Determine the [X, Y] coordinate at the center of the cell enclosing the given text.  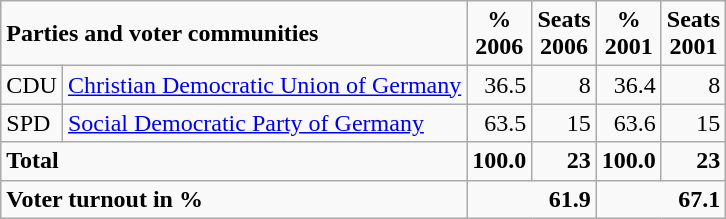
Voter turnout in % [234, 199]
SPD [32, 123]
Social Democratic Party of Germany [264, 123]
CDU [32, 85]
67.1 [660, 199]
%2006 [500, 34]
61.9 [532, 199]
Christian Democratic Union of Germany [264, 85]
36.4 [628, 85]
Seats2006 [564, 34]
%2001 [628, 34]
Seats2001 [693, 34]
63.6 [628, 123]
Parties and voter communities [234, 34]
36.5 [500, 85]
63.5 [500, 123]
Total [234, 161]
